Extract the (x, y) coordinate from the center of the cell holding the provided text.  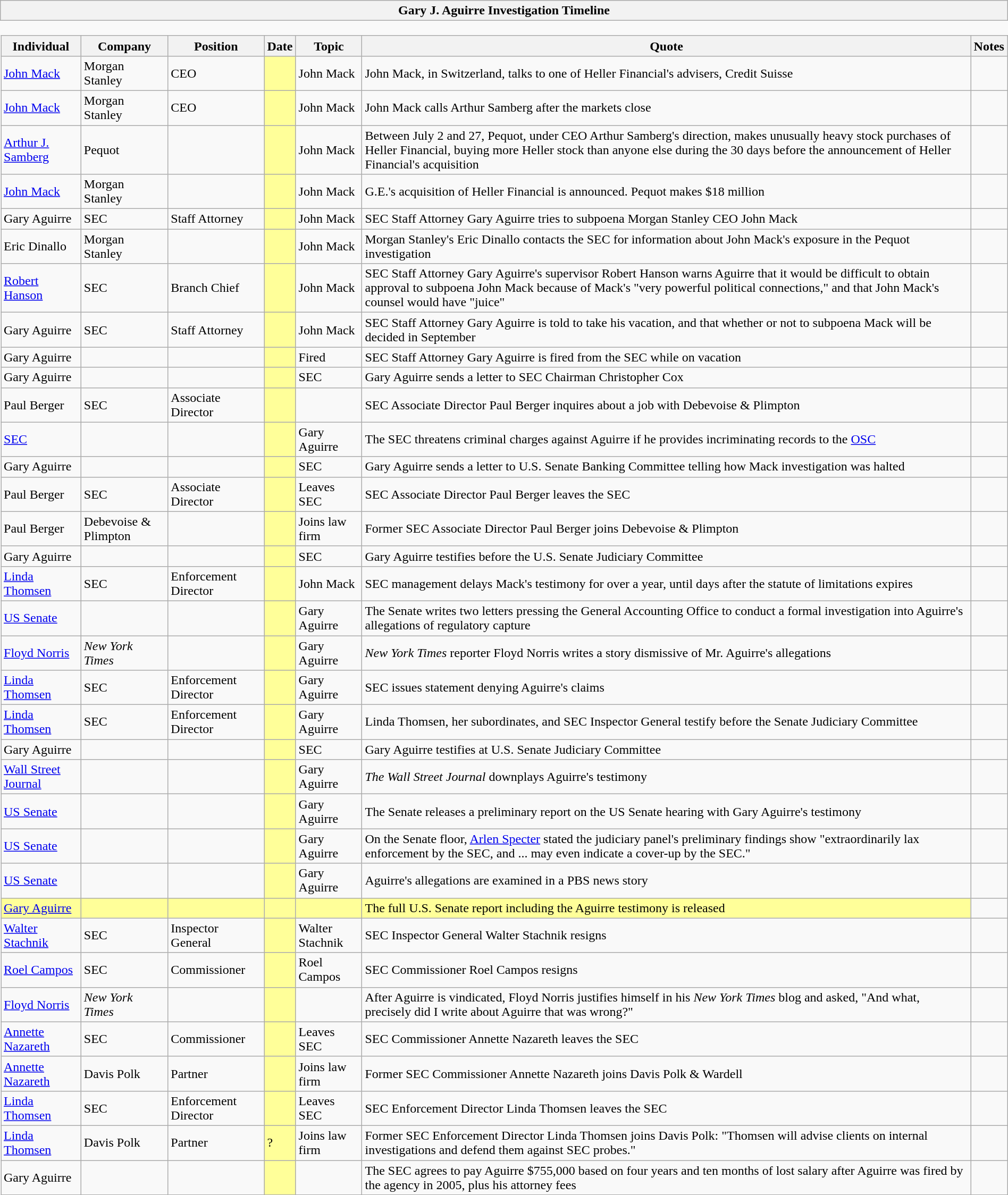
SEC Staff Attorney Gary Aguirre is told to take his vacation, and that whether or not to subpoena Mack will be decided in September (667, 330)
Gary Aguirre sends a letter to SEC Chairman Christopher Cox (667, 377)
Individual (41, 46)
Fired (329, 357)
SEC Staff Attorney Gary Aguirre is fired from the SEC while on vacation (667, 357)
SEC Commissioner Roel Campos resigns (667, 970)
Gary Aguirre testifies before the U.S. Senate Judiciary Committee (667, 556)
G.E.'s acquisition of Heller Financial is announced. Pequot makes $18 million (667, 191)
Quote (667, 46)
Topic (329, 46)
The Senate releases a preliminary report on the US Senate hearing with Gary Aguirre's testimony (667, 811)
Gary Aguirre testifies at U.S. Senate Judiciary Committee (667, 750)
Former SEC Commissioner Annette Nazareth joins Davis Polk & Wardell (667, 1074)
Gary J. Aguirre Investigation Timeline (504, 11)
? (280, 1143)
Company (124, 46)
Former SEC Associate Director Paul Berger joins Debevoise & Plimpton (667, 528)
Pequot (124, 150)
Robert Hanson (41, 288)
SEC Staff Attorney Gary Aguirre tries to subpoena Morgan Stanley CEO John Mack (667, 219)
Debevoise & Plimpton (124, 528)
John Mack calls Arthur Samberg after the markets close (667, 107)
SEC Enforcement Director Linda Thomsen leaves the SEC (667, 1108)
The full U.S. Senate report including the Aguirre testimony is released (667, 908)
SEC management delays Mack's testimony for over a year, until days after the statute of limitations expires (667, 584)
Linda Thomsen, her subordinates, and SEC Inspector General testify before the Senate Judiciary Committee (667, 722)
Wall Street Journal (41, 777)
Branch Chief (216, 288)
Position (216, 46)
SEC issues statement denying Aguirre's claims (667, 688)
Aguirre's allegations are examined in a PBS news story (667, 880)
Date (280, 46)
SEC Inspector General Walter Stachnik resigns (667, 936)
The SEC threatens criminal charges against Aguirre if he provides incriminating records to the OSC (667, 439)
Eric Dinallo (41, 247)
Arthur J. Samberg (41, 150)
New York Times reporter Floyd Norris writes a story dismissive of Mr. Aguirre's allegations (667, 653)
The Wall Street Journal downplays Aguirre's testimony (667, 777)
Inspector General (216, 936)
John Mack, in Switzerland, talks to one of Heller Financial's advisers, Credit Suisse (667, 73)
Notes (989, 46)
SEC Commissioner Annette Nazareth leaves the SEC (667, 1039)
Gary Aguirre sends a letter to U.S. Senate Banking Committee telling how Mack investigation was halted (667, 467)
Morgan Stanley's Eric Dinallo contacts the SEC for information about John Mack's exposure in the Pequot investigation (667, 247)
SEC Associate Director Paul Berger leaves the SEC (667, 494)
SEC Associate Director Paul Berger inquires about a job with Debevoise & Plimpton (667, 405)
